Detect which cell encompasses the target text, then output its (X, Y) center coordinate. 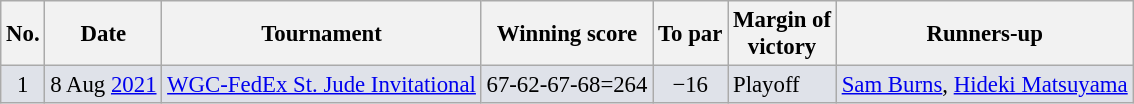
8 Aug 2021 (104, 85)
Winning score (567, 34)
Margin ofvictory (782, 34)
Date (104, 34)
Tournament (322, 34)
To par (690, 34)
No. (23, 34)
Sam Burns, Hideki Matsuyama (984, 85)
Playoff (782, 85)
67-62-67-68=264 (567, 85)
1 (23, 85)
Runners-up (984, 34)
−16 (690, 85)
WGC-FedEx St. Jude Invitational (322, 85)
